From the cell containing the given text, extract its center point as [x, y] coordinate. 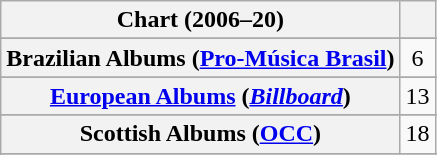
Brazilian Albums (Pro-Música Brasil) [200, 58]
Scottish Albums (OCC) [200, 134]
European Albums (Billboard) [200, 96]
6 [418, 58]
Chart (2006–20) [200, 20]
18 [418, 134]
13 [418, 96]
